Return [X, Y] of the center of cell containing provided text 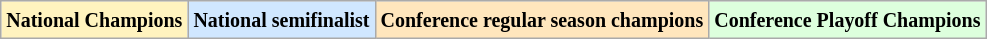
National semifinalist [282, 20]
Conference regular season champions [542, 20]
Conference Playoff Champions [848, 20]
National Champions [94, 20]
